Identify which cell holds the provided text, then report its (x, y) central coordinate. 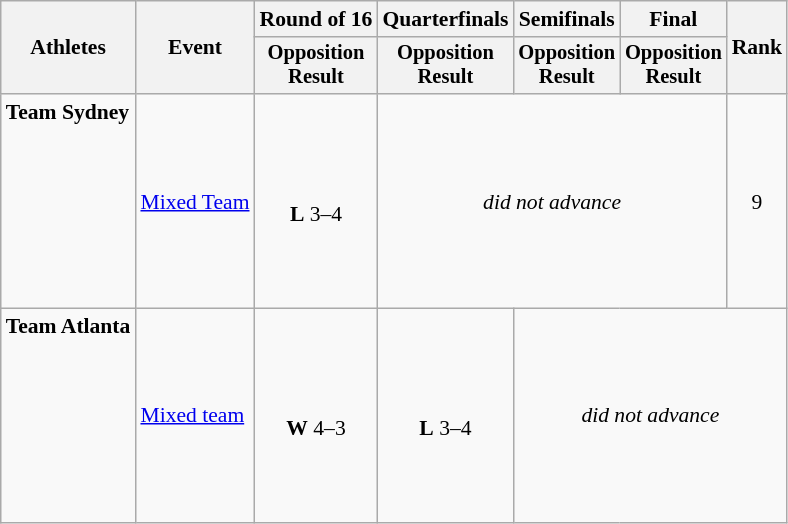
Mixed team (194, 416)
Athletes (68, 48)
Team Atlanta (68, 416)
Semifinals (566, 19)
Final (674, 19)
Round of 16 (316, 19)
Team Sydney (68, 201)
Mixed Team (194, 201)
W 4–3 (316, 416)
Rank (758, 48)
9 (758, 201)
Event (194, 48)
Quarterfinals (445, 19)
